For the text-containing cell, return its midpoint in (X, Y) coordinate format. 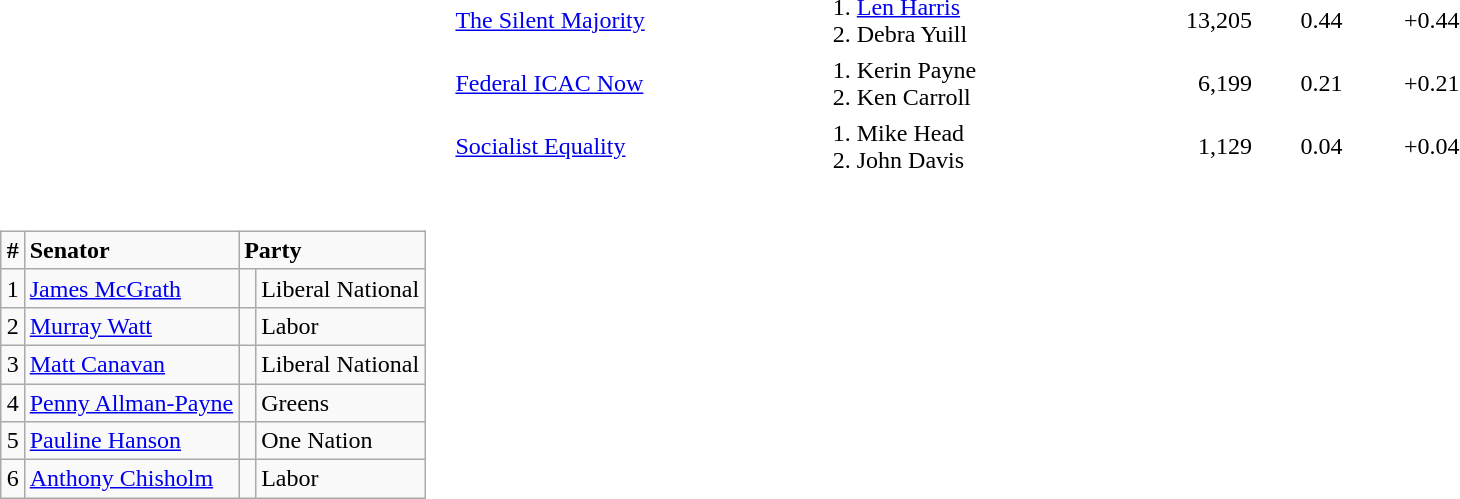
5 (12, 441)
2 (12, 326)
One Nation (340, 441)
6,199 (1186, 84)
0.21 (1300, 84)
Party (332, 250)
1,129 (1186, 146)
James McGrath (131, 288)
1 (12, 288)
0.04 (1300, 146)
4 (12, 403)
3 (12, 364)
Greens (340, 403)
Matt Canavan (131, 364)
1. Mike Head2. John Davis (974, 146)
Murray Watt (131, 326)
Federal ICAC Now (641, 84)
6 (12, 479)
# (12, 250)
Pauline Hanson (131, 441)
Anthony Chisholm (131, 479)
Senator (131, 250)
1. Kerin Payne2. Ken Carroll (974, 84)
Penny Allman-Payne (131, 403)
Socialist Equality (641, 146)
